Return (x, y) of the center of cell containing provided text 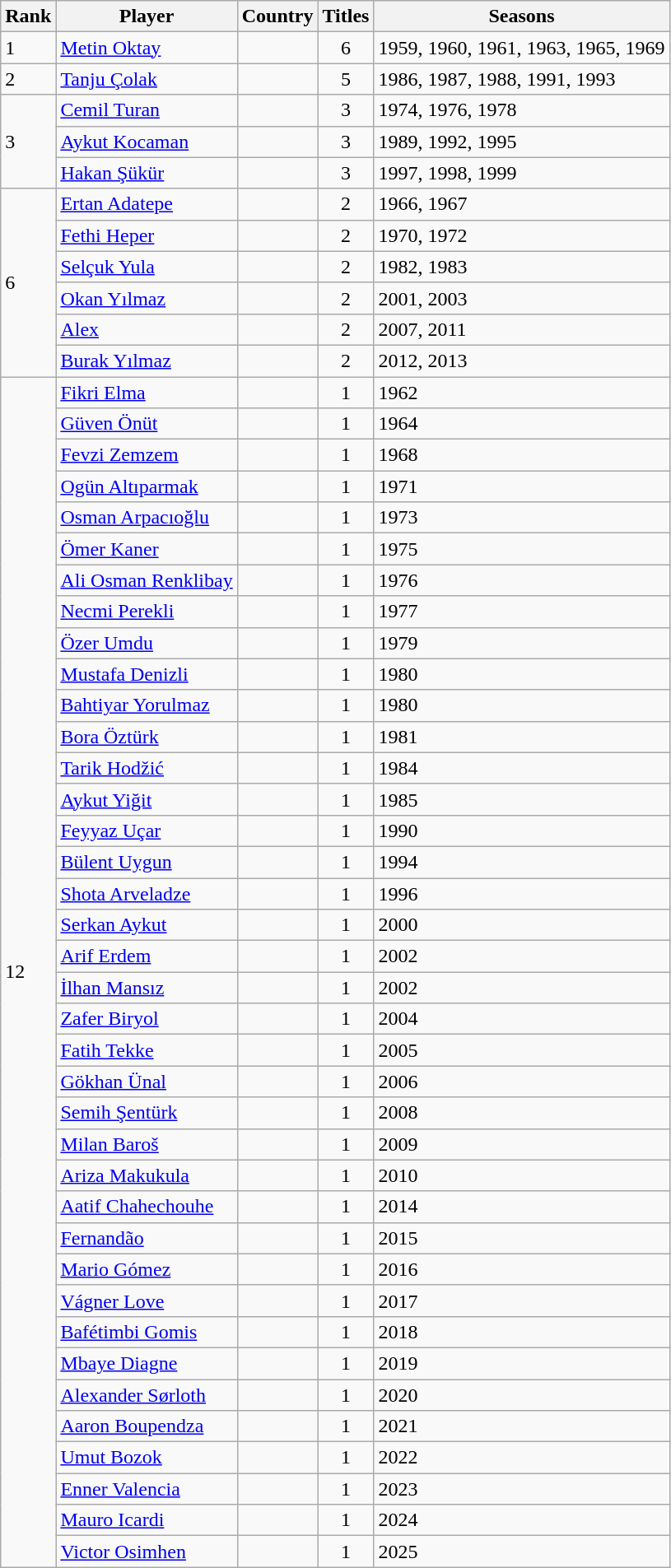
2021 (522, 1426)
5 (346, 79)
2008 (522, 1113)
İlhan Mansız (147, 988)
1976 (522, 580)
Aykut Yiğit (147, 799)
1982, 1983 (522, 267)
Mauro Icardi (147, 1520)
1985 (522, 799)
Hakan Şükür (147, 173)
1973 (522, 518)
2004 (522, 1019)
Fevzi Zemzem (147, 455)
1996 (522, 893)
Zafer Biryol (147, 1019)
Ömer Kaner (147, 549)
Aatif Chahechouhe (147, 1207)
Güven Önüt (147, 424)
Mustafa Denizli (147, 674)
Osman Arpacıoğlu (147, 518)
1970, 1972 (522, 235)
1979 (522, 643)
Mbaye Diagne (147, 1363)
Ogün Altıparmak (147, 486)
1994 (522, 862)
1968 (522, 455)
Bülent Uygun (147, 862)
Fatih Tekke (147, 1050)
Ali Osman Renklibay (147, 580)
Okan Yılmaz (147, 298)
2020 (522, 1395)
Mario Gómez (147, 1269)
Country (277, 16)
Aykut Kocaman (147, 142)
Metin Oktay (147, 48)
Feyyaz Uçar (147, 831)
1964 (522, 424)
2014 (522, 1207)
1959, 1960, 1961, 1963, 1965, 1969 (522, 48)
2009 (522, 1144)
Fernandão (147, 1238)
1981 (522, 737)
Semih Şentürk (147, 1113)
Fikri Elma (147, 393)
Player (147, 16)
2016 (522, 1269)
2000 (522, 925)
Victor Osimhen (147, 1552)
2024 (522, 1520)
Alexander Sørloth (147, 1395)
Vágner Love (147, 1300)
Özer Umdu (147, 643)
Necmi Perekli (147, 612)
2018 (522, 1332)
Tarik Hodžić (147, 768)
1966, 1967 (522, 204)
Bahtiyar Yorulmaz (147, 705)
1977 (522, 612)
1971 (522, 486)
Gökhan Ünal (147, 1082)
2005 (522, 1050)
Bafétimbi Gomis (147, 1332)
Selçuk Yula (147, 267)
1990 (522, 831)
Ertan Adatepe (147, 204)
2012, 2013 (522, 361)
1997, 1998, 1999 (522, 173)
1986, 1987, 1988, 1991, 1993 (522, 79)
2019 (522, 1363)
2023 (522, 1489)
1989, 1992, 1995 (522, 142)
Arif Erdem (147, 956)
2025 (522, 1552)
Tanju Çolak (147, 79)
1974, 1976, 1978 (522, 110)
Bora Öztürk (147, 737)
12 (28, 972)
Burak Yılmaz (147, 361)
2017 (522, 1300)
1984 (522, 768)
1962 (522, 393)
Enner Valencia (147, 1489)
Aaron Boupendza (147, 1426)
Milan Baroš (147, 1144)
Fethi Heper (147, 235)
Shota Arveladze (147, 893)
Cemil Turan (147, 110)
Seasons (522, 16)
Serkan Aykut (147, 925)
2006 (522, 1082)
Rank (28, 16)
2010 (522, 1175)
2022 (522, 1458)
Alex (147, 329)
Ariza Makukula (147, 1175)
1975 (522, 549)
2015 (522, 1238)
2007, 2011 (522, 329)
2001, 2003 (522, 298)
Umut Bozok (147, 1458)
Titles (346, 16)
